Return the [X, Y] coordinate for the center point of the cell that contains the specified text.  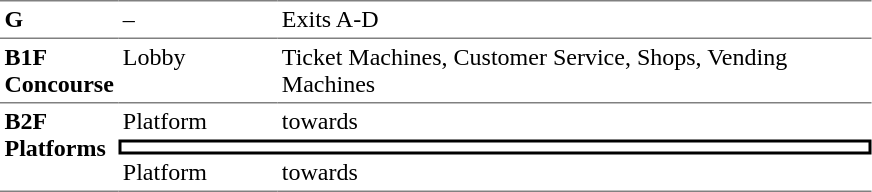
Ticket Machines, Customer Service, Shops, Vending Machines [574, 71]
Lobby [198, 71]
G [59, 19]
B1FConcourse [59, 71]
B2FPlatforms [59, 148]
– [198, 19]
Exits A-D [574, 19]
